Return (X, Y) of the center of cell containing provided text 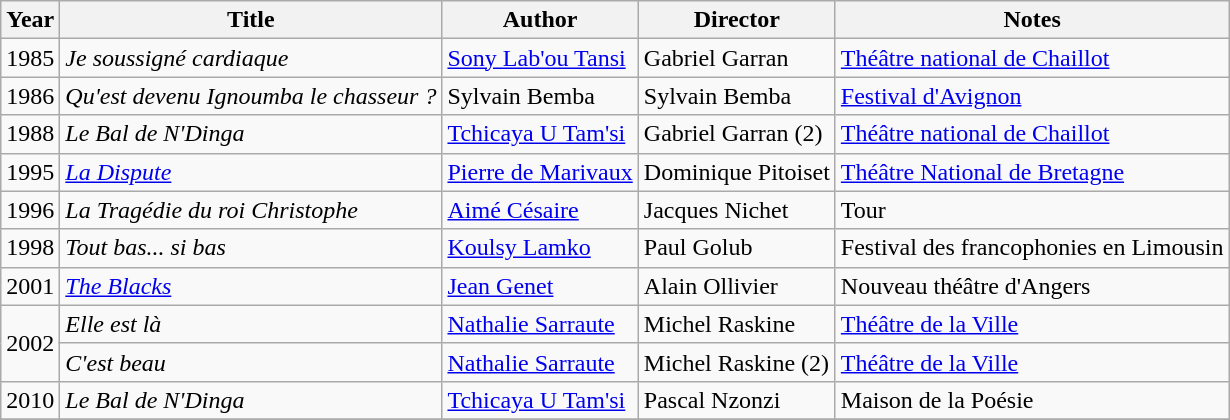
La Tragédie du roi Christophe (251, 210)
Qu'est devenu Ignoumba le chasseur ? (251, 96)
2010 (30, 400)
1985 (30, 58)
1998 (30, 248)
Michel Raskine (736, 324)
Théâtre National de Bretagne (1032, 172)
Koulsy Lamko (540, 248)
Pascal Nzonzi (736, 400)
1988 (30, 134)
Author (540, 20)
Jean Genet (540, 286)
Tout bas... si bas (251, 248)
Elle est là (251, 324)
Maison de la Poésie (1032, 400)
Title (251, 20)
Michel Raskine (2) (736, 362)
Director (736, 20)
2002 (30, 343)
Sony Lab'ou Tansi (540, 58)
C'est beau (251, 362)
Festival des francophonies en Limousin (1032, 248)
Year (30, 20)
Jacques Nichet (736, 210)
1986 (30, 96)
The Blacks (251, 286)
La Dispute (251, 172)
Pierre de Marivaux (540, 172)
Nouveau théâtre d'Angers (1032, 286)
Paul Golub (736, 248)
Gabriel Garran (736, 58)
Festival d'Avignon (1032, 96)
Notes (1032, 20)
1996 (30, 210)
1995 (30, 172)
Dominique Pitoiset (736, 172)
Gabriel Garran (2) (736, 134)
Tour (1032, 210)
Alain Ollivier (736, 286)
Aimé Césaire (540, 210)
Je soussigné cardiaque (251, 58)
2001 (30, 286)
